Return the (x, y) coordinate for the center point of the cell that contains the specified text.  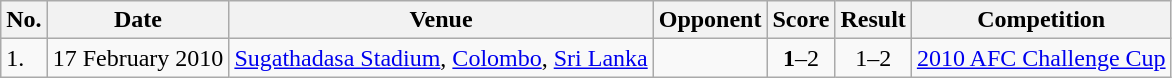
Competition (1041, 20)
Date (138, 20)
1. (24, 58)
2010 AFC Challenge Cup (1041, 58)
Result (873, 20)
Venue (441, 20)
Sugathadasa Stadium, Colombo, Sri Lanka (441, 58)
Opponent (710, 20)
Score (801, 20)
No. (24, 20)
17 February 2010 (138, 58)
